From the cell containing the given text, extract its center point as [X, Y] coordinate. 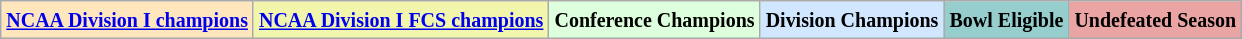
Bowl Eligible [1006, 20]
NCAA Division I champions [128, 20]
Division Champions [852, 20]
Undefeated Season [1156, 20]
NCAA Division I FCS champions [400, 20]
Conference Champions [654, 20]
